From the cell containing the given text, extract its center point as (x, y) coordinate. 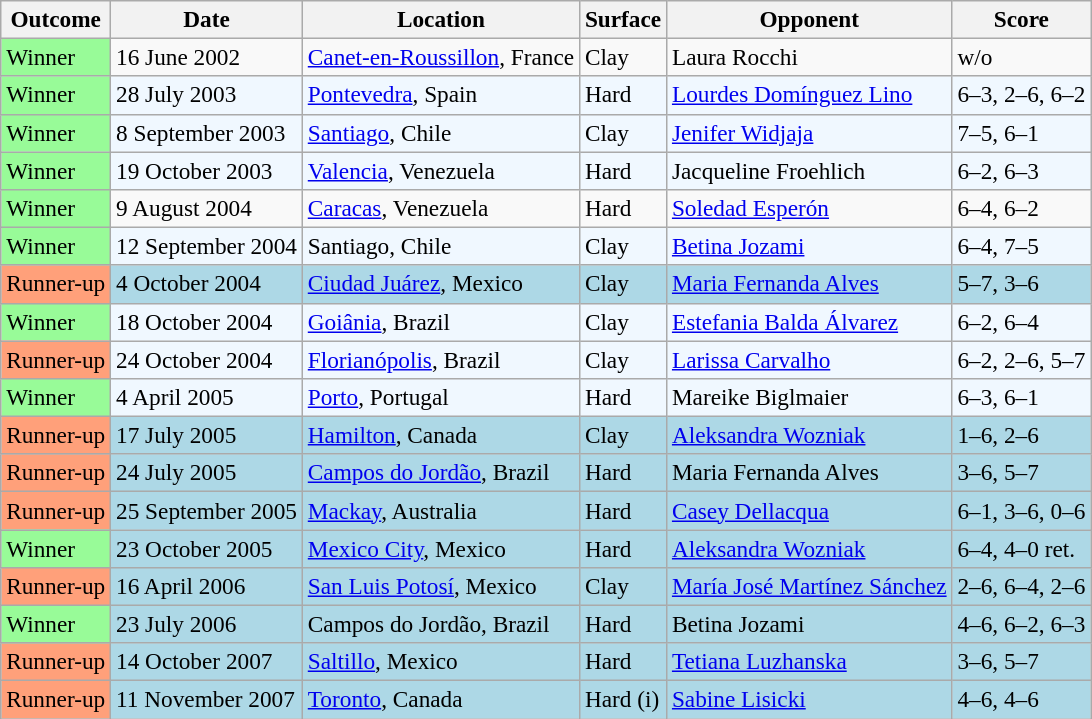
Saltillo, Mexico (440, 662)
25 September 2005 (207, 510)
11 November 2007 (207, 699)
6–3, 2–6, 6–2 (1022, 95)
Jenifer Widjaja (810, 133)
Canet-en-Roussillon, France (440, 57)
6–4, 4–0 ret. (1022, 548)
4 April 2005 (207, 397)
14 October 2007 (207, 662)
28 July 2003 (207, 95)
6–3, 6–1 (1022, 397)
24 October 2004 (207, 359)
16 June 2002 (207, 57)
Porto, Portugal (440, 397)
2–6, 6–4, 2–6 (1022, 586)
19 October 2003 (207, 170)
San Luis Potosí, Mexico (440, 586)
Location (440, 19)
Lourdes Domínguez Lino (810, 95)
7–5, 6–1 (1022, 133)
Mexico City, Mexico (440, 548)
4 October 2004 (207, 284)
Jacqueline Froehlich (810, 170)
6–1, 3–6, 0–6 (1022, 510)
16 April 2006 (207, 586)
Larissa Carvalho (810, 359)
17 July 2005 (207, 435)
Hard (i) (622, 699)
Casey Dellacqua (810, 510)
Sabine Lisicki (810, 699)
12 September 2004 (207, 246)
María José Martínez Sánchez (810, 586)
Estefania Balda Álvarez (810, 322)
23 October 2005 (207, 548)
6–4, 7–5 (1022, 246)
Outcome (56, 19)
Mareike Biglmaier (810, 397)
Score (1022, 19)
Opponent (810, 19)
8 September 2003 (207, 133)
5–7, 3–6 (1022, 284)
Hamilton, Canada (440, 435)
Laura Rocchi (810, 57)
Date (207, 19)
Valencia, Venezuela (440, 170)
w/o (1022, 57)
Ciudad Juárez, Mexico (440, 284)
23 July 2006 (207, 624)
Soledad Esperón (810, 208)
Florianópolis, Brazil (440, 359)
Mackay, Australia (440, 510)
6–2, 6–3 (1022, 170)
Pontevedra, Spain (440, 95)
18 October 2004 (207, 322)
1–6, 2–6 (1022, 435)
24 July 2005 (207, 473)
Toronto, Canada (440, 699)
Goiânia, Brazil (440, 322)
4–6, 4–6 (1022, 699)
4–6, 6–2, 6–3 (1022, 624)
6–4, 6–2 (1022, 208)
Tetiana Luzhanska (810, 662)
9 August 2004 (207, 208)
Caracas, Venezuela (440, 208)
Surface (622, 19)
6–2, 2–6, 5–7 (1022, 359)
6–2, 6–4 (1022, 322)
